Find where the given text appears and provide that cell's center as [x, y] coordinate. 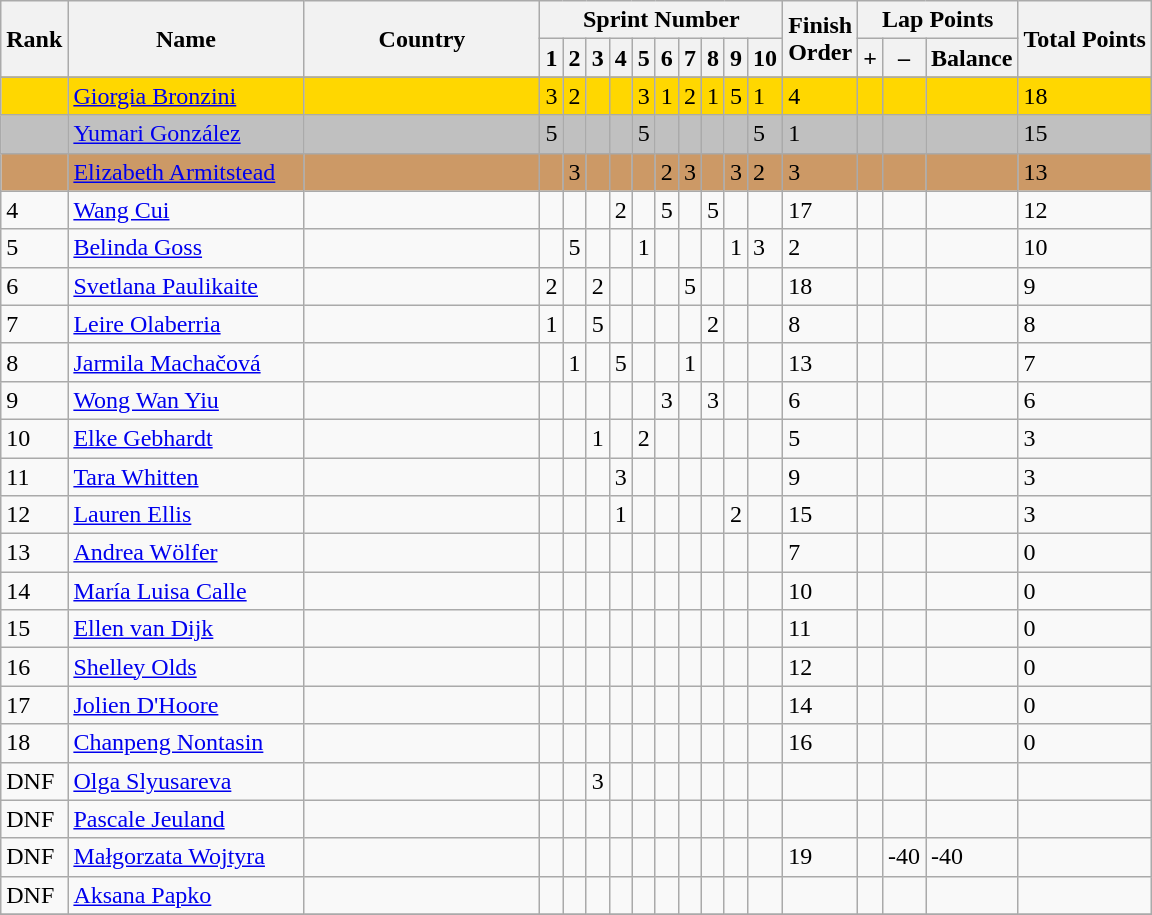
Belinda Goss [186, 248]
– [904, 58]
María Luisa Calle [186, 591]
Balance [972, 58]
Total Points [1085, 39]
Andrea Wölfer [186, 553]
Lauren Ellis [186, 515]
Chanpeng Nontasin [186, 743]
Yumari González [186, 134]
Pascale Jeuland [186, 819]
19 [820, 857]
Ellen van Dijk [186, 629]
Elizabeth Armitstead [186, 172]
Name [186, 39]
Rank [34, 39]
+ [870, 58]
Wang Cui [186, 210]
Giorgia Bronzini [186, 96]
Shelley Olds [186, 667]
Svetlana Paulikaite [186, 286]
Sprint Number [662, 20]
Leire Olaberria [186, 324]
Małgorzata Wojtyra [186, 857]
Finish Order [820, 39]
Wong Wan Yiu [186, 400]
Aksana Papko [186, 895]
Jolien D'Hoore [186, 705]
Jarmila Machačová [186, 362]
Tara Whitten [186, 477]
Elke Gebhardt [186, 438]
Lap Points [938, 20]
Olga Slyusareva [186, 781]
Country [422, 39]
